Scan for the cell matching the given text and deliver its (X, Y) coordinate at center. 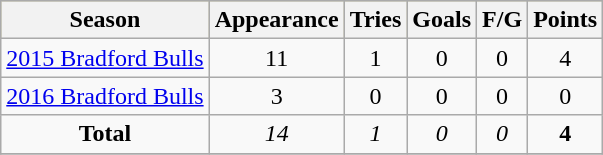
2016 Bradford Bulls (105, 96)
11 (276, 58)
Season (105, 20)
Appearance (276, 20)
14 (276, 134)
Points (566, 20)
F/G (502, 20)
Tries (376, 20)
2015 Bradford Bulls (105, 58)
Total (105, 134)
Goals (442, 20)
3 (276, 96)
